Find where the given text appears and provide that cell's center as (X, Y) coordinate. 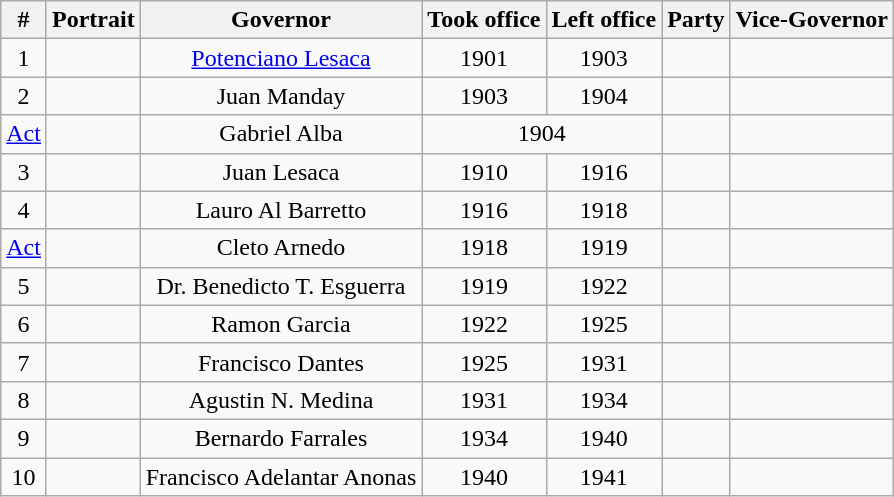
7 (24, 362)
10 (24, 477)
# (24, 20)
5 (24, 286)
Bernardo Farrales (281, 438)
3 (24, 172)
1910 (484, 172)
1901 (484, 58)
Dr. Benedicto T. Esguerra (281, 286)
Lauro Al Barretto (281, 210)
Vice-Governor (812, 20)
Francisco Dantes (281, 362)
Ramon Garcia (281, 324)
Potenciano Lesaca (281, 58)
Took office (484, 20)
Gabriel Alba (281, 134)
1 (24, 58)
Party (696, 20)
Portrait (93, 20)
Cleto Arnedo (281, 248)
8 (24, 400)
4 (24, 210)
Francisco Adelantar Anonas (281, 477)
Governor (281, 20)
Juan Manday (281, 96)
6 (24, 324)
Juan Lesaca (281, 172)
2 (24, 96)
9 (24, 438)
1941 (604, 477)
Agustin N. Medina (281, 400)
Left office (604, 20)
